Pinpoint the cell where the given text exists, returning its [X, Y] midpoint coordinate. 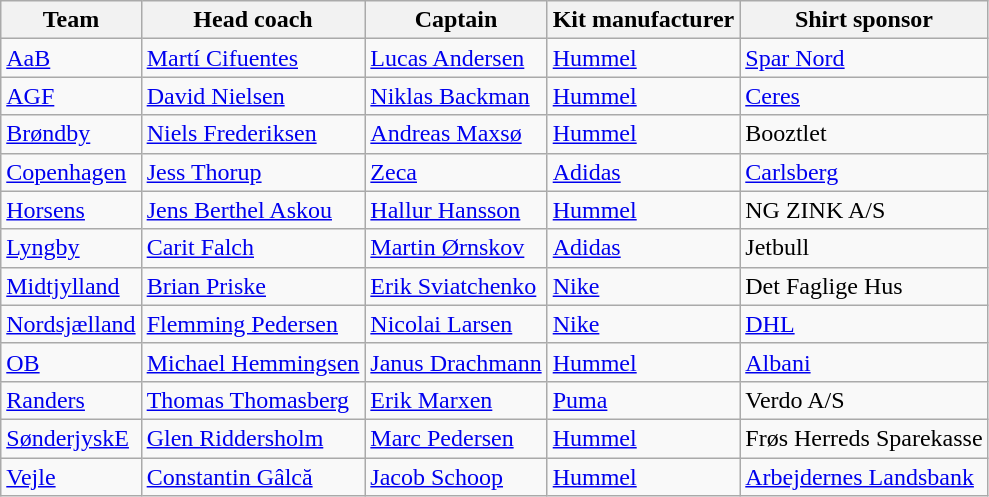
Ceres [864, 96]
Hallur Hansson [456, 210]
Martin Ørnskov [456, 248]
Midtjylland [71, 286]
Captain [456, 20]
OB [71, 362]
Booztlet [864, 134]
Andreas Maxsø [456, 134]
Lucas Andersen [456, 58]
Niels Frederiksen [253, 134]
NG ZINK A/S [864, 210]
Randers [71, 400]
Vejle [71, 477]
Puma [644, 400]
Team [71, 20]
Head coach [253, 20]
Spar Nord [864, 58]
Constantin Gâlcă [253, 477]
Martí Cifuentes [253, 58]
Det Faglige Hus [864, 286]
AGF [71, 96]
Brian Priske [253, 286]
Frøs Herreds Sparekasse [864, 438]
Niklas Backman [456, 96]
Janus Drachmann [456, 362]
Verdo A/S [864, 400]
Glen Riddersholm [253, 438]
DHL [864, 324]
AaB [71, 58]
Jess Thorup [253, 172]
Nordsjælland [71, 324]
Nicolai Larsen [456, 324]
Flemming Pedersen [253, 324]
Jacob Schoop [456, 477]
David Nielsen [253, 96]
Kit manufacturer [644, 20]
Erik Marxen [456, 400]
Jetbull [864, 248]
Shirt sponsor [864, 20]
Erik Sviatchenko [456, 286]
Carlsberg [864, 172]
Thomas Thomasberg [253, 400]
Michael Hemmingsen [253, 362]
SønderjyskE [71, 438]
Lyngby [71, 248]
Arbejdernes Landsbank [864, 477]
Zeca [456, 172]
Marc Pedersen [456, 438]
Brøndby [71, 134]
Copenhagen [71, 172]
Albani [864, 362]
Jens Berthel Askou [253, 210]
Carit Falch [253, 248]
Horsens [71, 210]
